Capture the cell that displays the provided text and extract its [X, Y] central coordinate. 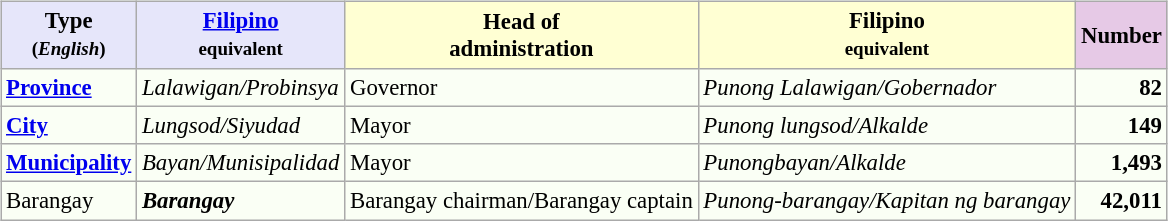
42,011 [1122, 201]
Province [69, 87]
Lungsod/Siyudad [241, 125]
82 [1122, 87]
City [69, 125]
Lalawigan/Probinsya [241, 87]
Barangay chairman/Barangay captain [522, 201]
Bayan/Munisipalidad [241, 163]
Punong-barangay/Kapitan ng barangay [887, 201]
Municipality [69, 163]
Head ofadministration [522, 34]
149 [1122, 125]
Punong lungsod/Alkalde [887, 125]
Number [1122, 34]
1,493 [1122, 163]
Type(English) [69, 34]
Governor [522, 87]
Punongbayan/Alkalde [887, 163]
Punong Lalawigan/Gobernador [887, 87]
